Scan for the cell matching the given text and deliver its (X, Y) coordinate at center. 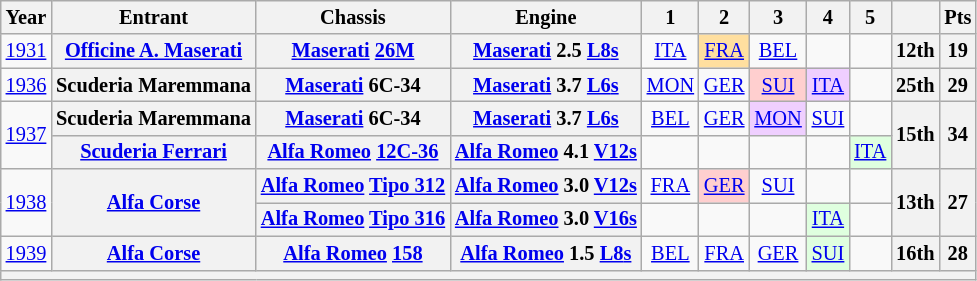
1931 (26, 51)
Chassis (353, 17)
Scuderia Ferrari (154, 152)
Pts (958, 17)
5 (870, 17)
27 (958, 202)
1 (670, 17)
Alfa Romeo 4.1 V12s (546, 152)
Officine A. Maserati (154, 51)
Maserati 26M (353, 51)
4 (828, 17)
28 (958, 253)
1936 (26, 85)
Alfa Romeo 3.0 V12s (546, 186)
34 (958, 134)
13th (915, 202)
29 (958, 85)
1939 (26, 253)
16th (915, 253)
1938 (26, 202)
Alfa Romeo Tipo 316 (353, 219)
2 (724, 17)
19 (958, 51)
Maserati 2.5 L8s (546, 51)
Year (26, 17)
Alfa Romeo 158 (353, 253)
Entrant (154, 17)
Alfa Romeo Tipo 312 (353, 186)
Engine (546, 17)
3 (778, 17)
25th (915, 85)
15th (915, 134)
12th (915, 51)
Alfa Romeo 3.0 V16s (546, 219)
Alfa Romeo 1.5 L8s (546, 253)
1937 (26, 134)
Alfa Romeo 12C-36 (353, 152)
